Detect which cell encompasses the target text, then output its [x, y] center coordinate. 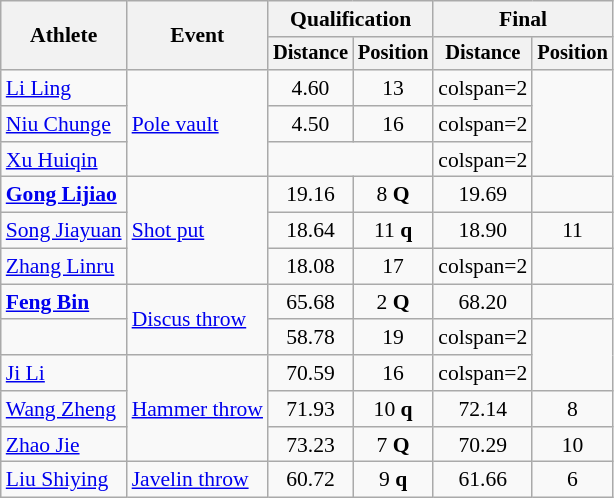
70.59 [310, 373]
19.16 [310, 195]
Feng Bin [64, 302]
8 [572, 409]
19 [393, 338]
10 q [393, 409]
65.68 [310, 302]
61.66 [482, 480]
8 Q [393, 195]
Zhao Jie [64, 445]
Niu Chunge [64, 124]
Event [198, 36]
Hammer throw [198, 408]
2 Q [393, 302]
18.64 [310, 231]
19.69 [482, 195]
Athlete [64, 36]
Qualification [350, 19]
58.78 [310, 338]
Wang Zheng [64, 409]
Xu Huiqin [64, 160]
4.50 [310, 124]
60.72 [310, 480]
10 [572, 445]
Shot put [198, 230]
Gong Lijiao [64, 195]
Li Ling [64, 88]
Pole vault [198, 124]
9 q [393, 480]
Discus throw [198, 320]
Javelin throw [198, 480]
6 [572, 480]
70.29 [482, 445]
71.93 [310, 409]
18.90 [482, 231]
7 Q [393, 445]
11 q [393, 231]
68.20 [482, 302]
18.08 [310, 267]
Song Jiayuan [64, 231]
13 [393, 88]
Zhang Linru [64, 267]
Final [522, 19]
Ji Li [64, 373]
Liu Shiying [64, 480]
73.23 [310, 445]
11 [572, 231]
17 [393, 267]
72.14 [482, 409]
4.60 [310, 88]
